Extract the (X, Y) coordinate from the center of the cell holding the provided text.  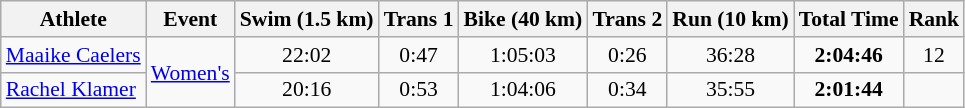
20:16 (307, 90)
1:05:03 (524, 55)
12 (934, 55)
Trans 2 (627, 19)
Women's (190, 72)
Run (10 km) (730, 19)
35:55 (730, 90)
Swim (1.5 km) (307, 19)
Rank (934, 19)
Bike (40 km) (524, 19)
Maaike Caelers (74, 55)
0:26 (627, 55)
22:02 (307, 55)
0:47 (419, 55)
36:28 (730, 55)
2:01:44 (849, 90)
Total Time (849, 19)
0:34 (627, 90)
Trans 1 (419, 19)
0:53 (419, 90)
1:04:06 (524, 90)
2:04:46 (849, 55)
Event (190, 19)
Rachel Klamer (74, 90)
Athlete (74, 19)
